Search for the cell housing the specified text and yield its [X, Y] center coordinate. 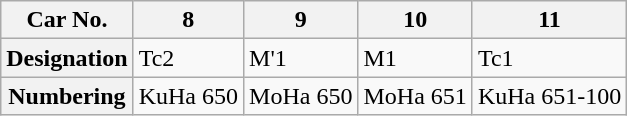
11 [549, 20]
Car No. [67, 20]
M'1 [301, 58]
8 [188, 20]
MoHa 651 [415, 96]
KuHa 651-100 [549, 96]
Tc1 [549, 58]
9 [301, 20]
M1 [415, 58]
Numbering [67, 96]
KuHa 650 [188, 96]
MoHa 650 [301, 96]
Designation [67, 58]
Tc2 [188, 58]
10 [415, 20]
